Provide the [x, y] coordinate of the cell's center where the given text is located.  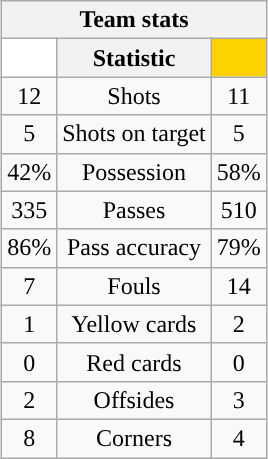
Red cards [134, 362]
12 [30, 96]
Offsides [134, 400]
Pass accuracy [134, 248]
335 [30, 210]
Fouls [134, 286]
Shots on target [134, 134]
Possession [134, 172]
11 [238, 96]
14 [238, 286]
Yellow cards [134, 324]
7 [30, 286]
58% [238, 172]
Passes [134, 210]
Statistic [134, 58]
Team stats [134, 20]
86% [30, 248]
Shots [134, 96]
1 [30, 324]
3 [238, 400]
42% [30, 172]
4 [238, 438]
8 [30, 438]
79% [238, 248]
Corners [134, 438]
510 [238, 210]
